Search for the cell housing the specified text and yield its (x, y) center coordinate. 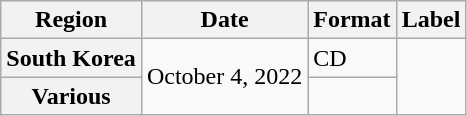
Various (72, 96)
Label (431, 20)
CD (352, 58)
South Korea (72, 58)
October 4, 2022 (224, 77)
Date (224, 20)
Region (72, 20)
Format (352, 20)
